Scan for the cell matching the given text and deliver its (x, y) coordinate at center. 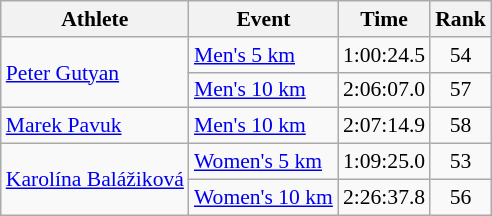
Time (384, 19)
Athlete (95, 19)
Peter Gutyan (95, 72)
Event (264, 19)
2:26:37.8 (384, 197)
Women's 10 km (264, 197)
1:09:25.0 (384, 162)
1:00:24.5 (384, 55)
2:06:07.0 (384, 90)
53 (460, 162)
Marek Pavuk (95, 126)
Rank (460, 19)
Women's 5 km (264, 162)
56 (460, 197)
Men's 5 km (264, 55)
2:07:14.9 (384, 126)
57 (460, 90)
Karolína Balážiková (95, 180)
58 (460, 126)
54 (460, 55)
